For the text-containing cell, return its midpoint in (X, Y) coordinate format. 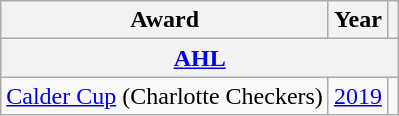
AHL (200, 58)
Calder Cup (Charlotte Checkers) (165, 96)
Award (165, 20)
Year (358, 20)
2019 (358, 96)
